Extract the (x, y) coordinate from the center of the cell holding the provided text.  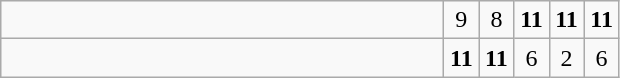
8 (496, 20)
9 (462, 20)
2 (566, 58)
